For the text-containing cell, return its midpoint in [x, y] coordinate format. 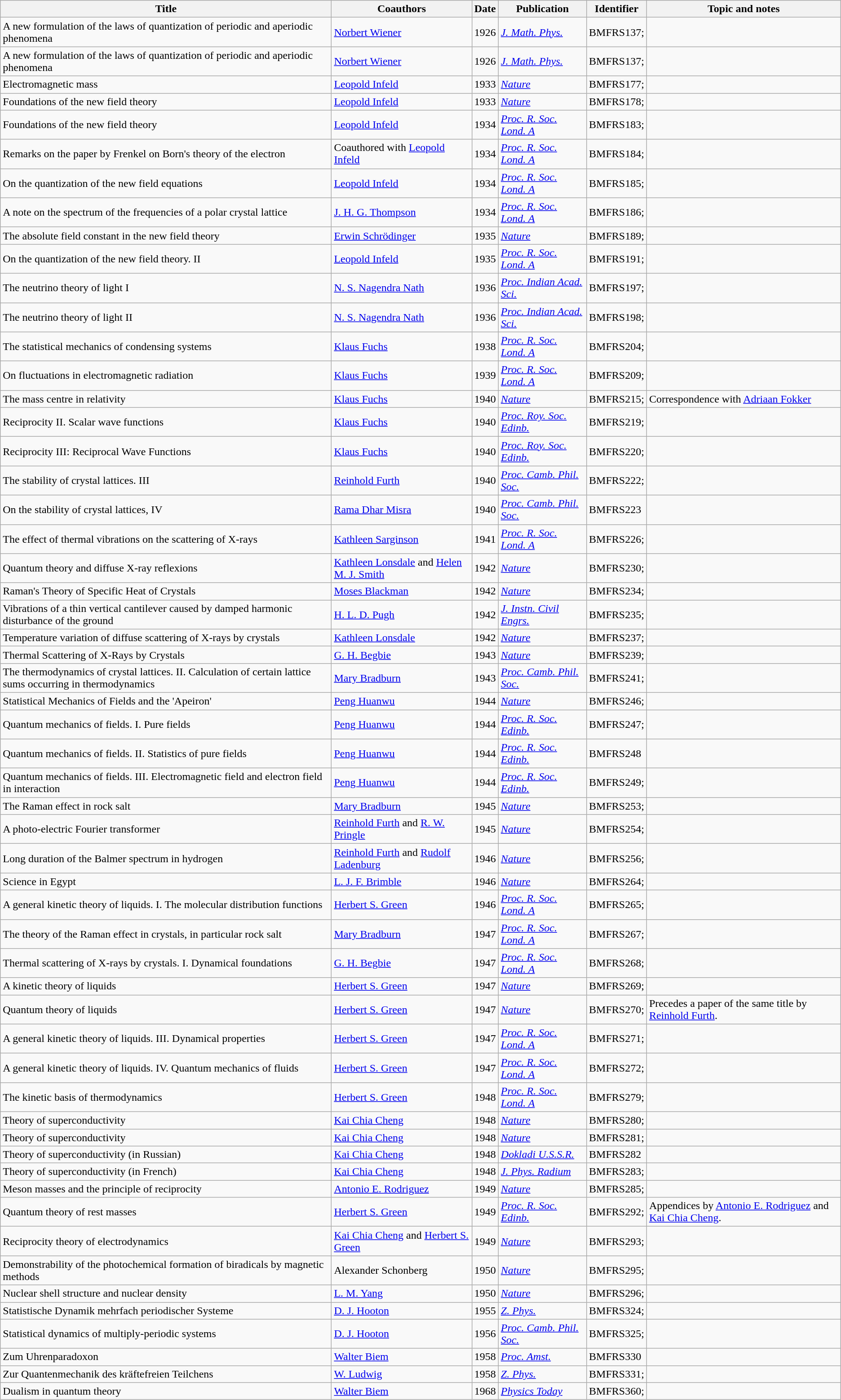
BMFRS239; [617, 655]
A photo-electric Fourier transformer [166, 829]
BMFRS220; [617, 451]
BMFRS293; [617, 1241]
BMFRS330 [617, 1357]
The statistical mechanics of condensing systems [166, 347]
BMFRS272; [617, 1068]
BMFRS191; [617, 259]
BMFRS248 [617, 754]
BMFRS209; [617, 376]
The theory of the Raman effect in crystals, in particular rock salt [166, 934]
Thermal Scattering of X-Rays by Crystals [166, 655]
Quantum theory of liquids [166, 1009]
Topic and notes [744, 9]
BMFRS264; [617, 882]
Coauthored with Leopold Infeld [402, 154]
BMFRS265; [617, 905]
Kathleen Sarginson [402, 539]
J. Instn. Civil Engrs. [542, 615]
Reciprocity theory of electrodynamics [166, 1241]
Title [166, 9]
A general kinetic theory of liquids. III. Dynamical properties [166, 1039]
BMFRS279; [617, 1097]
BMFRS198; [617, 317]
Moses Blackman [402, 591]
BMFRS271; [617, 1039]
1955 [485, 1311]
W. Ludwig [402, 1374]
BMFRS254; [617, 829]
Date [485, 9]
Reinhold Furth and R. W. Pringle [402, 829]
BMFRS186; [617, 212]
Theory of superconductivity (in French) [166, 1172]
BMFRS324; [617, 1311]
The neutrino theory of light II [166, 317]
A kinetic theory of liquids [166, 986]
Correspondence with Adriaan Fokker [744, 399]
BMFRS280; [617, 1120]
Quantum mechanics of fields. II. Statistics of pure fields [166, 754]
Electromagnetic mass [166, 84]
BMFRS282 [617, 1155]
BMFRS215; [617, 399]
A note on the spectrum of the frequencies of a polar crystal lattice [166, 212]
Kathleen Lonsdale and Helen M. J. Smith [402, 568]
Antonio E. Rodriguez [402, 1189]
Nuclear shell structure and nuclear density [166, 1294]
BMFRS295; [617, 1271]
BMFRS177; [617, 84]
Erwin Schrödinger [402, 235]
1941 [485, 539]
BMFRS296; [617, 1294]
Kathleen Lonsdale [402, 638]
BMFRS183; [617, 125]
Publication [542, 9]
On the quantization of the new field theory. II [166, 259]
On the stability of crystal lattices, IV [166, 509]
The stability of crystal lattices. III [166, 481]
On the quantization of the new field equations [166, 183]
Reinhold Furth and Rudolf Ladenburg [402, 858]
BMFRS331; [617, 1374]
Theory of superconductivity (in Russian) [166, 1155]
BMFRS234; [617, 591]
1939 [485, 376]
BMFRS283; [617, 1172]
BMFRS253; [617, 806]
BMFRS325; [617, 1334]
BMFRS223 [617, 509]
BMFRS219; [617, 422]
Long duration of the Balmer spectrum in hydrogen [166, 858]
Quantum theory of rest masses [166, 1212]
BMFRS184; [617, 154]
1968 [485, 1391]
L. M. Yang [402, 1294]
BMFRS197; [617, 288]
BMFRS204; [617, 347]
Reciprocity III: Reciprocal Wave Functions [166, 451]
BMFRS247; [617, 724]
BMFRS235; [617, 615]
Vibrations of a thin vertical cantilever caused by damped harmonic disturbance of the ground [166, 615]
Zum Uhrenparadoxon [166, 1357]
The kinetic basis of thermodynamics [166, 1097]
BMFRS241; [617, 678]
A general kinetic theory of liquids. I. The molecular distribution functions [166, 905]
The Raman effect in rock salt [166, 806]
The mass centre in relativity [166, 399]
BMFRS230; [617, 568]
Quantum mechanics of fields. I. Pure fields [166, 724]
J. H. G. Thompson [402, 212]
BMFRS185; [617, 183]
BMFRS268; [617, 963]
BMFRS226; [617, 539]
BMFRS281; [617, 1137]
Raman's Theory of Specific Heat of Crystals [166, 591]
Reciprocity II. Scalar wave functions [166, 422]
H. L. D. Pugh [402, 615]
Precedes a paper of the same title by Reinhold Furth. [744, 1009]
Meson masses and the principle of reciprocity [166, 1189]
A general kinetic theory of liquids. IV. Quantum mechanics of fluids [166, 1068]
BMFRS267; [617, 934]
Quantum mechanics of fields. III. Electromagnetic field and electron field in interaction [166, 783]
Temperature variation of diffuse scattering of X-rays by crystals [166, 638]
Coauthors [402, 9]
BMFRS189; [617, 235]
Dualism in quantum theory [166, 1391]
Rama Dhar Misra [402, 509]
BMFRS178; [617, 102]
BMFRS292; [617, 1212]
BMFRS222; [617, 481]
On fluctuations in electromagnetic radiation [166, 376]
L. J. F. Brimble [402, 882]
1956 [485, 1334]
J. Phys. Radium [542, 1172]
BMFRS249; [617, 783]
BMFRS285; [617, 1189]
Identifier [617, 9]
Statistical Mechanics of Fields and the 'Apeiron' [166, 701]
Remarks on the paper by Frenkel on Born's theory of the electron [166, 154]
Dokladi U.S.S.R. [542, 1155]
Zur Quantenmechanik des kräftefreien Teilchens [166, 1374]
The absolute field constant in the new field theory [166, 235]
BMFRS269; [617, 986]
BMFRS360; [617, 1391]
Quantum theory and diffuse X-ray reflexions [166, 568]
Kai Chia Cheng and Herbert S. Green [402, 1241]
Proc. Amst. [542, 1357]
The thermodynamics of crystal lattices. II. Calculation of certain lattice sums occurring in thermodynamics [166, 678]
BMFRS246; [617, 701]
The effect of thermal vibrations on the scattering of X-rays [166, 539]
The neutrino theory of light I [166, 288]
Physics Today [542, 1391]
BMFRS237; [617, 638]
1938 [485, 347]
Science in Egypt [166, 882]
BMFRS270; [617, 1009]
Statistische Dynamik mehrfach periodischer Systeme [166, 1311]
BMFRS256; [617, 858]
Appendices by Antonio E. Rodriguez and Kai Chia Cheng. [744, 1212]
Thermal scattering of X-rays by crystals. I. Dynamical foundations [166, 963]
Alexander Schonberg [402, 1271]
Demonstrability of the photochemical formation of biradicals by magnetic methods [166, 1271]
Reinhold Furth [402, 481]
Statistical dynamics of multiply-periodic systems [166, 1334]
